Return (X, Y) of the center of cell containing provided text 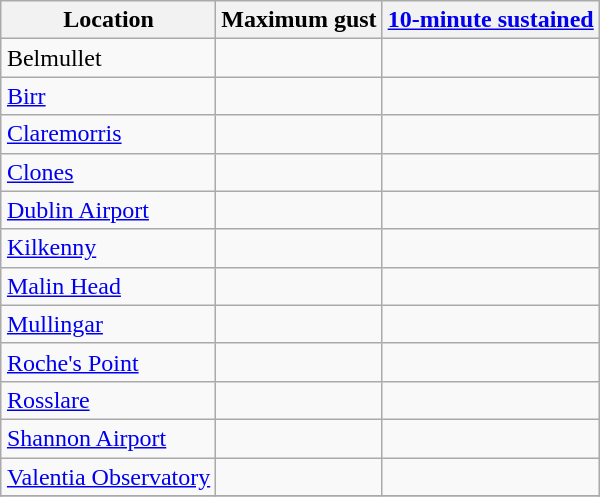
Dublin Airport (108, 210)
Malin Head (108, 286)
Valentia Observatory (108, 477)
Claremorris (108, 134)
10-minute sustained (490, 20)
Kilkenny (108, 248)
Maximum gust (299, 20)
Clones (108, 172)
Roche's Point (108, 362)
Rosslare (108, 400)
Shannon Airport (108, 438)
Birr (108, 96)
Location (108, 20)
Belmullet (108, 58)
Mullingar (108, 324)
